From the cell containing the given text, extract its center point as [x, y] coordinate. 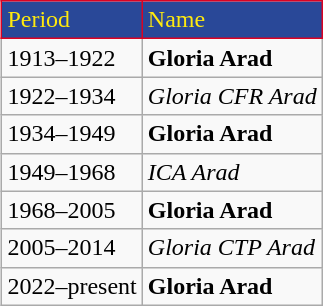
ICA Arad [232, 172]
Gloria CFR Arad [232, 96]
2005–2014 [72, 248]
1934–1949 [72, 134]
1922–1934 [72, 96]
Name [232, 20]
1968–2005 [72, 210]
Gloria CTP Arad [232, 248]
1949–1968 [72, 172]
2022–present [72, 286]
1913–1922 [72, 58]
Period [72, 20]
